Determine the (x, y) coordinate at the center of the cell enclosing the given text.  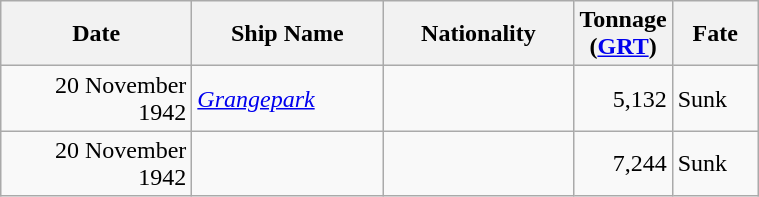
Tonnage (GRT) (623, 34)
Grangepark (288, 98)
Fate (715, 34)
5,132 (623, 98)
Nationality (478, 34)
Ship Name (288, 34)
Date (96, 34)
7,244 (623, 164)
